For the text-containing cell, return its midpoint in [x, y] coordinate format. 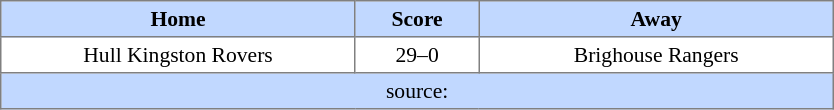
Away [656, 19]
Home [178, 19]
Brighouse Rangers [656, 55]
Score [417, 19]
29–0 [417, 55]
Hull Kingston Rovers [178, 55]
source: [418, 91]
